From the cell containing the given text, extract its center point as [x, y] coordinate. 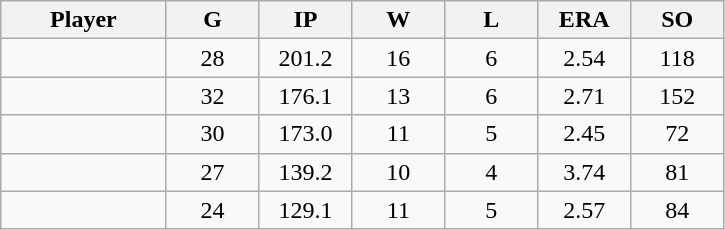
81 [678, 172]
28 [212, 58]
118 [678, 58]
27 [212, 172]
ERA [584, 20]
2.45 [584, 134]
32 [212, 96]
13 [398, 96]
W [398, 20]
176.1 [306, 96]
10 [398, 172]
24 [212, 210]
SO [678, 20]
Player [84, 20]
201.2 [306, 58]
2.54 [584, 58]
3.74 [584, 172]
152 [678, 96]
IP [306, 20]
30 [212, 134]
173.0 [306, 134]
4 [492, 172]
2.57 [584, 210]
139.2 [306, 172]
2.71 [584, 96]
L [492, 20]
72 [678, 134]
129.1 [306, 210]
16 [398, 58]
84 [678, 210]
G [212, 20]
